Identify which cell holds the provided text, then report its (X, Y) central coordinate. 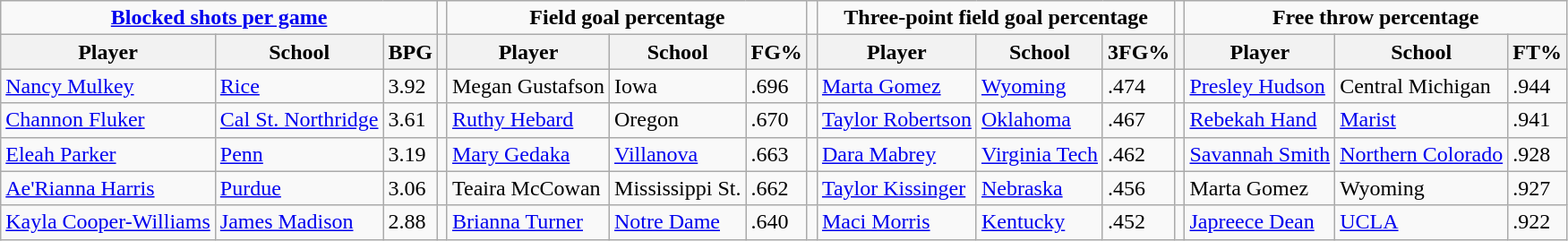
Mississippi St. (678, 188)
.927 (1538, 188)
Kentucky (1039, 222)
Central Michigan (1422, 86)
Free throw percentage (1375, 18)
.928 (1538, 154)
UCLA (1422, 222)
Ruthy Hebard (528, 120)
.941 (1538, 120)
Notre Dame (678, 222)
3.19 (410, 154)
Nancy Mulkey (108, 86)
.467 (1138, 120)
Japreece Dean (1260, 222)
Virginia Tech (1039, 154)
FG% (776, 52)
3.06 (410, 188)
.640 (776, 222)
Megan Gustafson (528, 86)
Cal St. Northridge (299, 120)
Rice (299, 86)
Marist (1422, 120)
Northern Colorado (1422, 154)
.696 (776, 86)
Oklahoma (1039, 120)
BPG (410, 52)
Penn (299, 154)
Nebraska (1039, 188)
Purdue (299, 188)
Iowa (678, 86)
2.88 (410, 222)
Maci Morris (896, 222)
Presley Hudson (1260, 86)
Teaira McCowan (528, 188)
Eleah Parker (108, 154)
Channon Fluker (108, 120)
Villanova (678, 154)
.456 (1138, 188)
Taylor Robertson (896, 120)
Blocked shots per game (219, 18)
.922 (1538, 222)
.474 (1138, 86)
.452 (1138, 222)
.462 (1138, 154)
Taylor Kissinger (896, 188)
Oregon (678, 120)
3.61 (410, 120)
Savannah Smith (1260, 154)
Rebekah Hand (1260, 120)
3FG% (1138, 52)
Three-point field goal percentage (996, 18)
3.92 (410, 86)
Dara Mabrey (896, 154)
.663 (776, 154)
.662 (776, 188)
Brianna Turner (528, 222)
FT% (1538, 52)
.670 (776, 120)
James Madison (299, 222)
.944 (1538, 86)
Field goal percentage (627, 18)
Ae'Rianna Harris (108, 188)
Mary Gedaka (528, 154)
Kayla Cooper-Williams (108, 222)
